Find where the given text appears and provide that cell's center as (X, Y) coordinate. 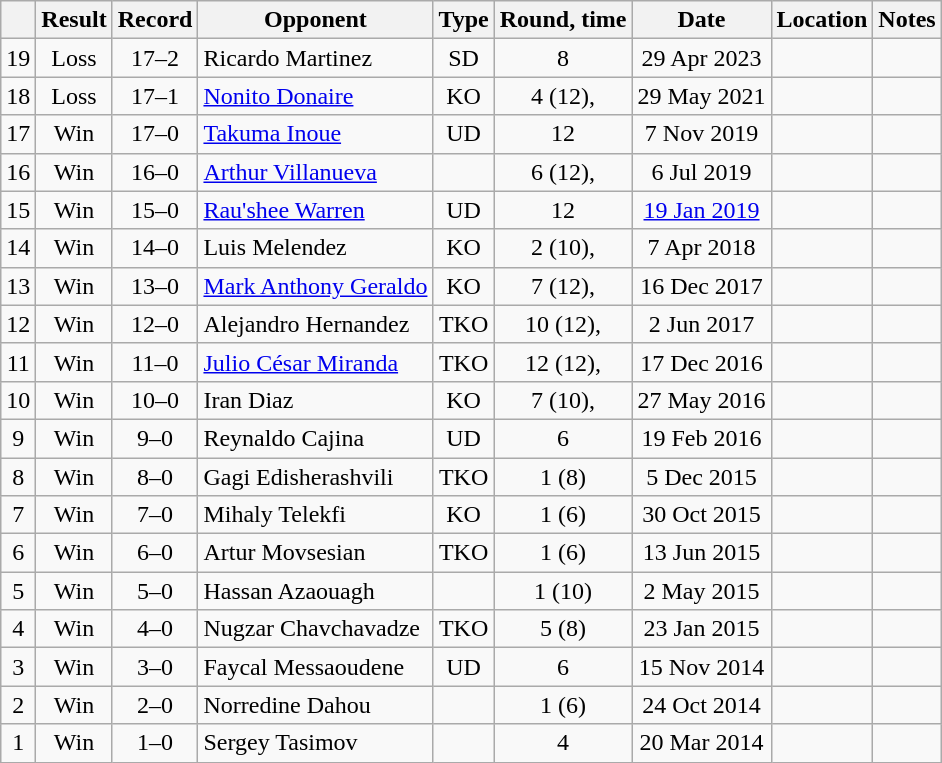
Ricardo Martinez (316, 58)
Reynaldo Cajina (316, 438)
Type (464, 20)
3 (18, 667)
2–0 (155, 705)
Norredine Dahou (316, 705)
29 May 2021 (702, 96)
7 Nov 2019 (702, 134)
Artur Movsesian (316, 553)
Takuma Inoue (316, 134)
17 (18, 134)
14 (18, 248)
Hassan Azaouagh (316, 591)
9–0 (155, 438)
23 Jan 2015 (702, 629)
Record (155, 20)
13 (18, 286)
7–0 (155, 515)
5–0 (155, 591)
4 (12), (563, 96)
7 (12), (563, 286)
29 Apr 2023 (702, 58)
27 May 2016 (702, 400)
Opponent (316, 20)
Date (702, 20)
13–0 (155, 286)
2 (18, 705)
Faycal Messaoudene (316, 667)
Luis Melendez (316, 248)
Julio César Miranda (316, 362)
Mihaly Telekfi (316, 515)
6 Jul 2019 (702, 172)
8–0 (155, 477)
7 (10), (563, 400)
10 (12), (563, 324)
2 (10), (563, 248)
7 (18, 515)
9 (18, 438)
12–0 (155, 324)
2 May 2015 (702, 591)
15 (18, 210)
30 Oct 2015 (702, 515)
Mark Anthony Geraldo (316, 286)
18 (18, 96)
Round, time (563, 20)
Sergey Tasimov (316, 743)
11 (18, 362)
4–0 (155, 629)
1–0 (155, 743)
11–0 (155, 362)
Location (822, 20)
5 Dec 2015 (702, 477)
Arthur Villanueva (316, 172)
17–2 (155, 58)
16–0 (155, 172)
13 Jun 2015 (702, 553)
3–0 (155, 667)
Result (74, 20)
1 (18, 743)
6–0 (155, 553)
10 (18, 400)
5 (8) (563, 629)
14–0 (155, 248)
7 Apr 2018 (702, 248)
Notes (907, 20)
17 Dec 2016 (702, 362)
19 Feb 2016 (702, 438)
17–1 (155, 96)
16 (18, 172)
5 (18, 591)
Iran Diaz (316, 400)
Nugzar Chavchavadze (316, 629)
15–0 (155, 210)
Gagi Edisherashvili (316, 477)
20 Mar 2014 (702, 743)
15 Nov 2014 (702, 667)
10–0 (155, 400)
12 (12), (563, 362)
Alejandro Hernandez (316, 324)
Nonito Donaire (316, 96)
16 Dec 2017 (702, 286)
1 (8) (563, 477)
2 Jun 2017 (702, 324)
17–0 (155, 134)
24 Oct 2014 (702, 705)
1 (10) (563, 591)
19 (18, 58)
19 Jan 2019 (702, 210)
SD (464, 58)
Rau'shee Warren (316, 210)
6 (12), (563, 172)
